Find where the given text appears and provide that cell's center as [x, y] coordinate. 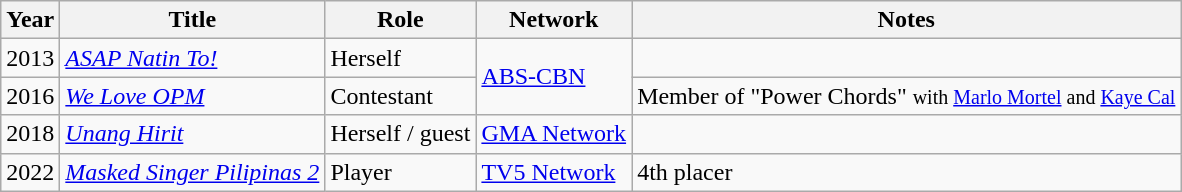
2022 [30, 172]
Contestant [400, 96]
Unang Hirit [192, 134]
Notes [906, 20]
2018 [30, 134]
Player [400, 172]
Masked Singer Pilipinas 2 [192, 172]
Network [554, 20]
Title [192, 20]
4th placer [906, 172]
Member of "Power Chords" with Marlo Mortel and Kaye Cal [906, 96]
Herself [400, 58]
2016 [30, 96]
Role [400, 20]
Year [30, 20]
TV5 Network [554, 172]
ABS-CBN [554, 77]
Herself / guest [400, 134]
We Love OPM [192, 96]
ASAP Natin To! [192, 58]
GMA Network [554, 134]
2013 [30, 58]
